Provide the (x, y) coordinate of the cell's center where the given text is located.  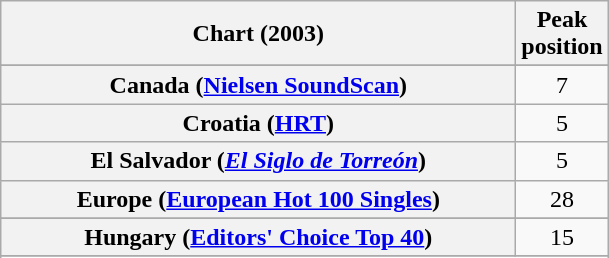
7 (562, 85)
28 (562, 199)
Chart (2003) (258, 34)
El Salvador (El Siglo de Torreón) (258, 161)
Canada (Nielsen SoundScan) (258, 85)
Europe (European Hot 100 Singles) (258, 199)
15 (562, 237)
Croatia (HRT) (258, 123)
Hungary (Editors' Choice Top 40) (258, 237)
Peakposition (562, 34)
